Identify which cell holds the provided text, then report its [X, Y] central coordinate. 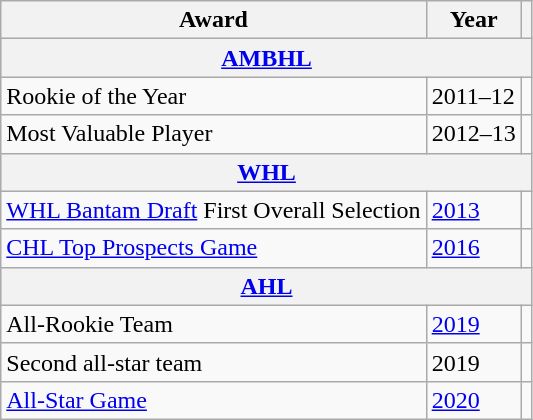
WHL [267, 172]
All-Rookie Team [214, 324]
Year [474, 20]
Second all-star team [214, 362]
AMBHL [267, 58]
AHL [267, 286]
Most Valuable Player [214, 134]
2016 [474, 248]
Award [214, 20]
WHL Bantam Draft First Overall Selection [214, 210]
All-Star Game [214, 400]
2013 [474, 210]
2011–12 [474, 96]
2020 [474, 400]
CHL Top Prospects Game [214, 248]
Rookie of the Year [214, 96]
2012–13 [474, 134]
